Return the [X, Y] coordinate for the center point of the cell that contains the specified text.  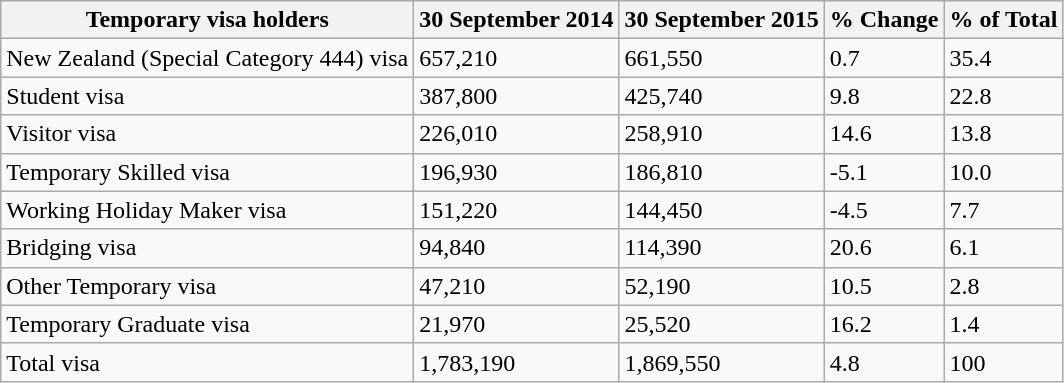
1,869,550 [722, 362]
Temporary visa holders [208, 20]
258,910 [722, 134]
100 [1004, 362]
6.1 [1004, 248]
Visitor visa [208, 134]
4.8 [884, 362]
20.6 [884, 248]
Total visa [208, 362]
10.5 [884, 286]
25,520 [722, 324]
94,840 [516, 248]
Other Temporary visa [208, 286]
1,783,190 [516, 362]
21,970 [516, 324]
9.8 [884, 96]
186,810 [722, 172]
Temporary Skilled visa [208, 172]
Student visa [208, 96]
226,010 [516, 134]
114,390 [722, 248]
13.8 [1004, 134]
-5.1 [884, 172]
16.2 [884, 324]
387,800 [516, 96]
0.7 [884, 58]
Working Holiday Maker visa [208, 210]
196,930 [516, 172]
2.8 [1004, 286]
New Zealand (Special Category 444) visa [208, 58]
% Change [884, 20]
Temporary Graduate visa [208, 324]
10.0 [1004, 172]
661,550 [722, 58]
52,190 [722, 286]
30 September 2014 [516, 20]
14.6 [884, 134]
47,210 [516, 286]
151,220 [516, 210]
-4.5 [884, 210]
657,210 [516, 58]
22.8 [1004, 96]
35.4 [1004, 58]
1.4 [1004, 324]
144,450 [722, 210]
% of Total [1004, 20]
Bridging visa [208, 248]
425,740 [722, 96]
7.7 [1004, 210]
30 September 2015 [722, 20]
